Locate the cell with the specified text and output its (X, Y) center coordinate. 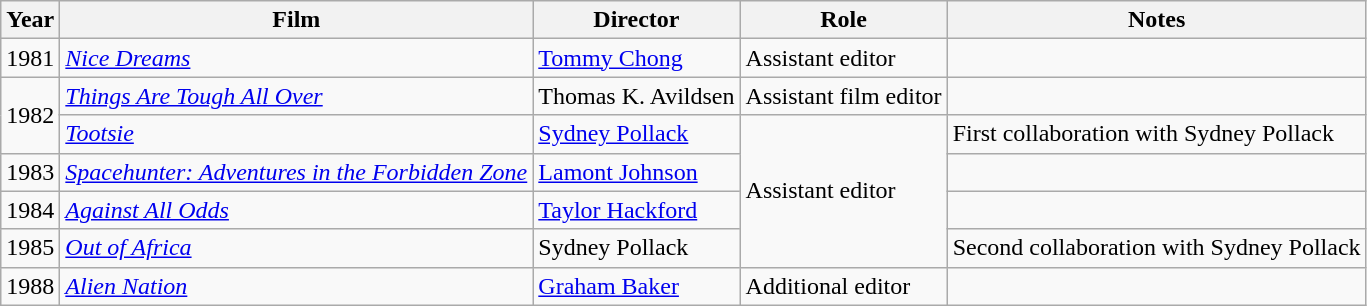
Out of Africa (296, 248)
First collaboration with Sydney Pollack (1156, 134)
1984 (30, 210)
Lamont Johnson (636, 172)
1985 (30, 248)
Spacehunter: Adventures in the Forbidden Zone (296, 172)
1981 (30, 58)
Director (636, 20)
1982 (30, 115)
Tommy Chong (636, 58)
Thomas K. Avildsen (636, 96)
Second collaboration with Sydney Pollack (1156, 248)
Tootsie (296, 134)
Notes (1156, 20)
Role (844, 20)
1983 (30, 172)
Nice Dreams (296, 58)
Alien Nation (296, 286)
Additional editor (844, 286)
Things Are Tough All Over (296, 96)
Film (296, 20)
1988 (30, 286)
Graham Baker (636, 286)
Against All Odds (296, 210)
Taylor Hackford (636, 210)
Assistant film editor (844, 96)
Year (30, 20)
